Extract the [x, y] coordinate from the center of the cell holding the provided text.  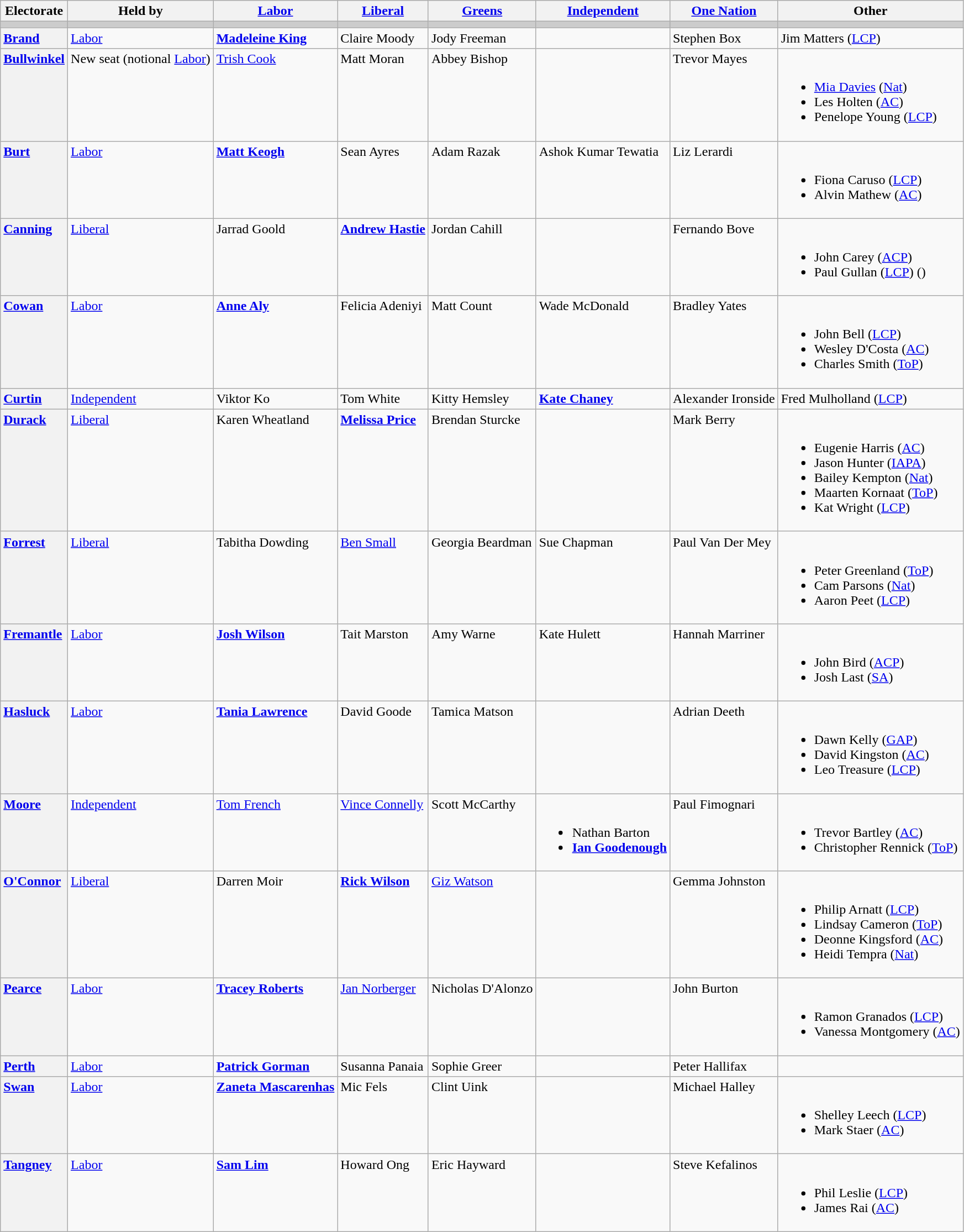
Perth [34, 1066]
Dawn Kelly (GAP)David Kingston (AC)Leo Treasure (LCP) [871, 747]
Peter Greenland (ToP)Cam Parsons (Nat)Aaron Peet (LCP) [871, 577]
Brand [34, 38]
Liz Lerardi [724, 180]
Georgia Beardman [482, 577]
Swan [34, 1115]
Alexander Ironside [724, 399]
Pearce [34, 1017]
Shelley Leech (LCP)Mark Staer (AC) [871, 1115]
Jim Matters (LCP) [871, 38]
Viktor Ko [275, 399]
Peter Hallifax [724, 1066]
Paul Fimognari [724, 832]
Electorate [34, 11]
Cowan [34, 342]
Canning [34, 257]
Paul Van Der Mey [724, 577]
Philip Arnatt (LCP)Lindsay Cameron (ToP)Deonne Kingsford (AC)Heidi Tempra (Nat) [871, 925]
Tamica Matson [482, 747]
John Carey (ACP)Paul Gullan (LCP) () [871, 257]
Darren Moir [275, 925]
New seat (notional Labor) [141, 95]
Moore [34, 832]
John Bell (LCP)Wesley D'Costa (AC)Charles Smith (ToP) [871, 342]
Vince Connelly [383, 832]
David Goode [383, 747]
Steve Kefalinos [724, 1193]
Eugenie Harris (AC)Jason Hunter (IAPA)Bailey Kempton (Nat)Maarten Kornaat (ToP)Kat Wright (LCP) [871, 470]
Wade McDonald [603, 342]
Ben Small [383, 577]
Sue Chapman [603, 577]
Kate Hulett [603, 662]
Clint Uink [482, 1115]
Trish Cook [275, 95]
Abbey Bishop [482, 95]
Curtin [34, 399]
Fiona Caruso (LCP)Alvin Mathew (AC) [871, 180]
Claire Moody [383, 38]
Anne Aly [275, 342]
Karen Wheatland [275, 470]
Greens [482, 11]
Andrew Hastie [383, 257]
Hasluck [34, 747]
Stephen Box [724, 38]
Mark Berry [724, 470]
Burt [34, 180]
Sean Ayres [383, 180]
Sophie Greer [482, 1066]
Kitty Hemsley [482, 399]
John Burton [724, 1017]
One Nation [724, 11]
Felicia Adeniyi [383, 342]
Trevor Bartley (AC)Christopher Rennick (ToP) [871, 832]
Durack [34, 470]
Adrian Deeth [724, 747]
Nicholas D'Alonzo [482, 1017]
Tom White [383, 399]
Mic Fels [383, 1115]
Tangney [34, 1193]
Mia Davies (Nat)Les Holten (AC)Penelope Young (LCP) [871, 95]
Howard Ong [383, 1193]
Ramon Granados (LCP)Vanessa Montgomery (AC) [871, 1017]
Tait Marston [383, 662]
Eric Hayward [482, 1193]
Matt Count [482, 342]
Michael Halley [724, 1115]
Brendan Sturcke [482, 470]
John Bird (ACP)Josh Last (SA) [871, 662]
Bradley Yates [724, 342]
Hannah Marriner [724, 662]
Josh Wilson [275, 662]
Jody Freeman [482, 38]
Giz Watson [482, 925]
O'Connor [34, 925]
Rick Wilson [383, 925]
Kate Chaney [603, 399]
Trevor Mayes [724, 95]
Tabitha Dowding [275, 577]
Matt Keogh [275, 180]
Amy Warne [482, 662]
Fred Mulholland (LCP) [871, 399]
Nathan BartonIan Goodenough [603, 832]
Jordan Cahill [482, 257]
Sam Lim [275, 1193]
Susanna Panaia [383, 1066]
Forrest [34, 577]
Bullwinkel [34, 95]
Melissa Price [383, 470]
Ashok Kumar Tewatia [603, 180]
Tracey Roberts [275, 1017]
Jarrad Goold [275, 257]
Zaneta Mascarenhas [275, 1115]
Scott McCarthy [482, 832]
Patrick Gorman [275, 1066]
Madeleine King [275, 38]
Tania Lawrence [275, 747]
Matt Moran [383, 95]
Fremantle [34, 662]
Held by [141, 11]
Jan Norberger [383, 1017]
Tom French [275, 832]
Adam Razak [482, 180]
Other [871, 11]
Phil Leslie (LCP)James Rai (AC) [871, 1193]
Fernando Bove [724, 257]
Gemma Johnston [724, 925]
